Capture the cell that displays the provided text and extract its [X, Y] central coordinate. 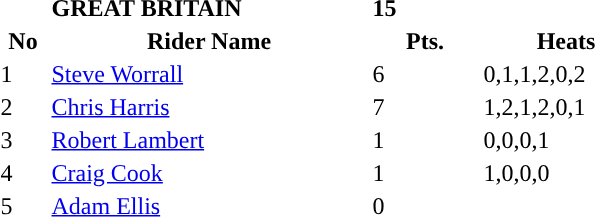
Craig Cook [209, 173]
Rider Name [209, 41]
7 [425, 107]
6 [425, 74]
Pts. [425, 41]
Chris Harris [209, 107]
Steve Worrall [209, 74]
Robert Lambert [209, 140]
